Detect which cell encompasses the target text, then output its [X, Y] center coordinate. 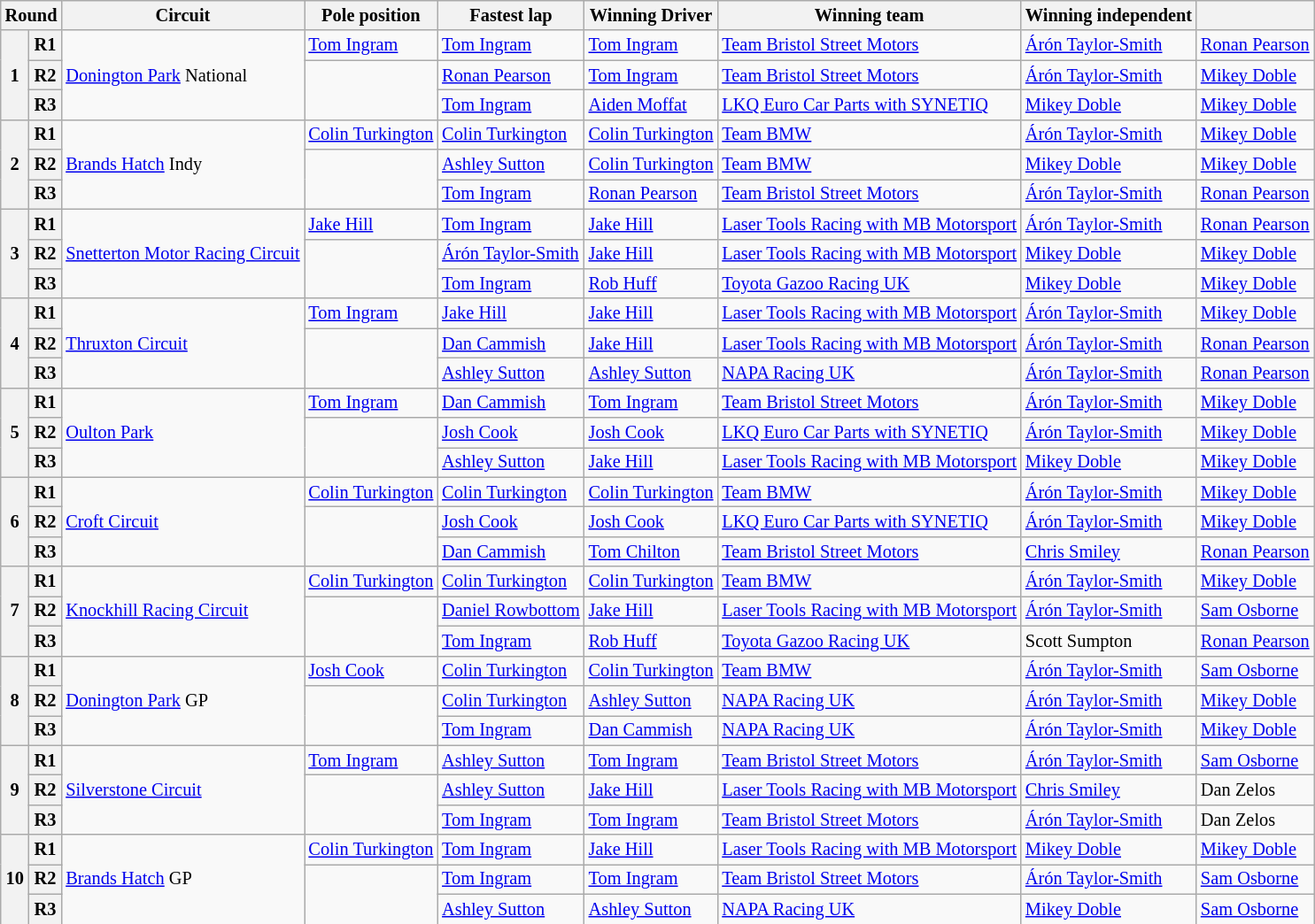
Pole position [372, 15]
Knockhill Racing Circuit [182, 611]
Croft Circuit [182, 522]
Brands Hatch Indy [182, 165]
2 [15, 165]
6 [15, 522]
10 [15, 880]
Circuit [182, 15]
5 [15, 432]
1 [15, 74]
Round [32, 15]
Thruxton Circuit [182, 343]
Donington Park GP [182, 701]
4 [15, 343]
8 [15, 701]
3 [15, 253]
Scott Sumpton [1109, 641]
Tom Chilton [652, 551]
Fastest lap [510, 15]
9 [15, 789]
Aiden Moffat [652, 104]
Donington Park National [182, 74]
Snetterton Motor Racing Circuit [182, 253]
Daniel Rowbottom [510, 611]
Winning independent [1109, 15]
Winning team [870, 15]
Silverstone Circuit [182, 789]
Brands Hatch GP [182, 880]
Winning Driver [652, 15]
7 [15, 611]
Oulton Park [182, 432]
